Find where the given text appears and provide that cell's center as [X, Y] coordinate. 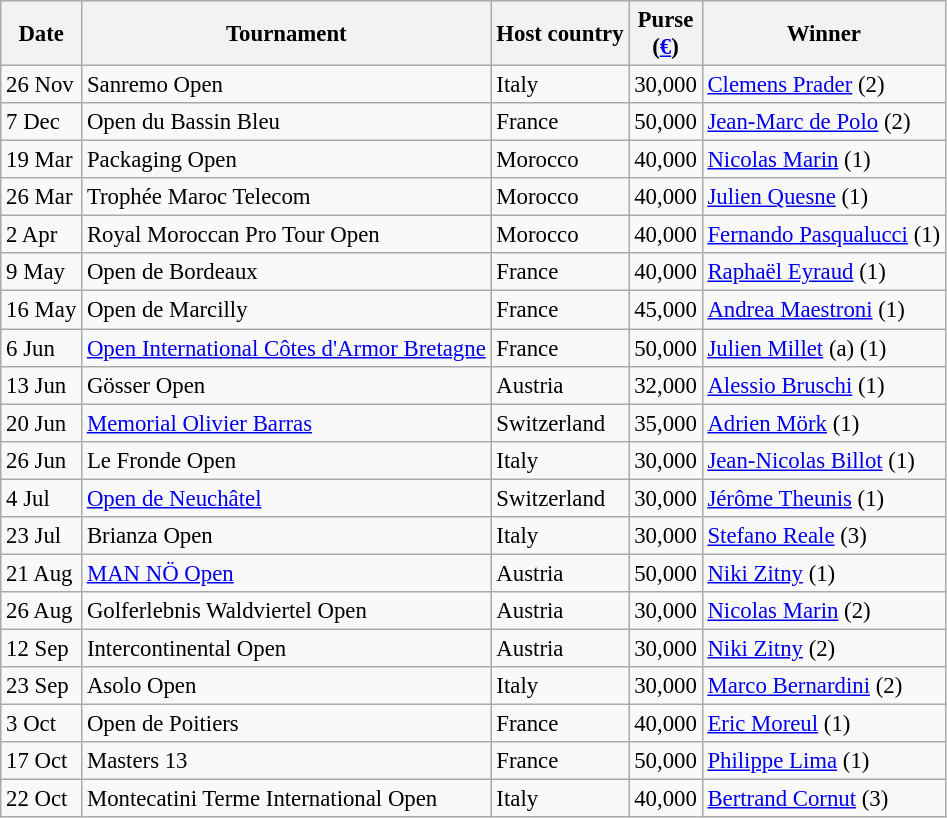
Intercontinental Open [286, 648]
35,000 [666, 423]
Date [42, 34]
Memorial Olivier Barras [286, 423]
MAN NÖ Open [286, 573]
23 Sep [42, 686]
Nicolas Marin (2) [824, 611]
26 Aug [42, 611]
Golferlebnis Waldviertel Open [286, 611]
Packaging Open [286, 160]
Julien Quesne (1) [824, 197]
Marco Bernardini (2) [824, 686]
23 Jul [42, 536]
Gösser Open [286, 385]
Open de Neuchâtel [286, 498]
Stefano Reale (3) [824, 536]
Niki Zitny (2) [824, 648]
Jean-Nicolas Billot (1) [824, 460]
Alessio Bruschi (1) [824, 385]
Eric Moreul (1) [824, 724]
Open de Bordeaux [286, 273]
Trophée Maroc Telecom [286, 197]
Open du Bassin Bleu [286, 122]
12 Sep [42, 648]
Masters 13 [286, 761]
45,000 [666, 310]
Le Fronde Open [286, 460]
Julien Millet (a) (1) [824, 348]
Tournament [286, 34]
Niki Zitny (1) [824, 573]
Open International Côtes d'Armor Bretagne [286, 348]
Winner [824, 34]
Jérôme Theunis (1) [824, 498]
17 Oct [42, 761]
13 Jun [42, 385]
Asolo Open [286, 686]
Host country [560, 34]
Nicolas Marin (1) [824, 160]
6 Jun [42, 348]
Clemens Prader (2) [824, 85]
Purse(€) [666, 34]
9 May [42, 273]
Adrien Mörk (1) [824, 423]
20 Jun [42, 423]
Brianza Open [286, 536]
16 May [42, 310]
Fernando Pasqualucci (1) [824, 235]
4 Jul [42, 498]
Royal Moroccan Pro Tour Open [286, 235]
Open de Poitiers [286, 724]
22 Oct [42, 799]
Jean-Marc de Polo (2) [824, 122]
Open de Marcilly [286, 310]
26 Nov [42, 85]
3 Oct [42, 724]
Raphaël Eyraud (1) [824, 273]
2 Apr [42, 235]
26 Mar [42, 197]
Montecatini Terme International Open [286, 799]
Bertrand Cornut (3) [824, 799]
32,000 [666, 385]
26 Jun [42, 460]
21 Aug [42, 573]
7 Dec [42, 122]
Andrea Maestroni (1) [824, 310]
Sanremo Open [286, 85]
19 Mar [42, 160]
Philippe Lima (1) [824, 761]
